Determine the [x, y] coordinate at the center of the cell enclosing the given text.  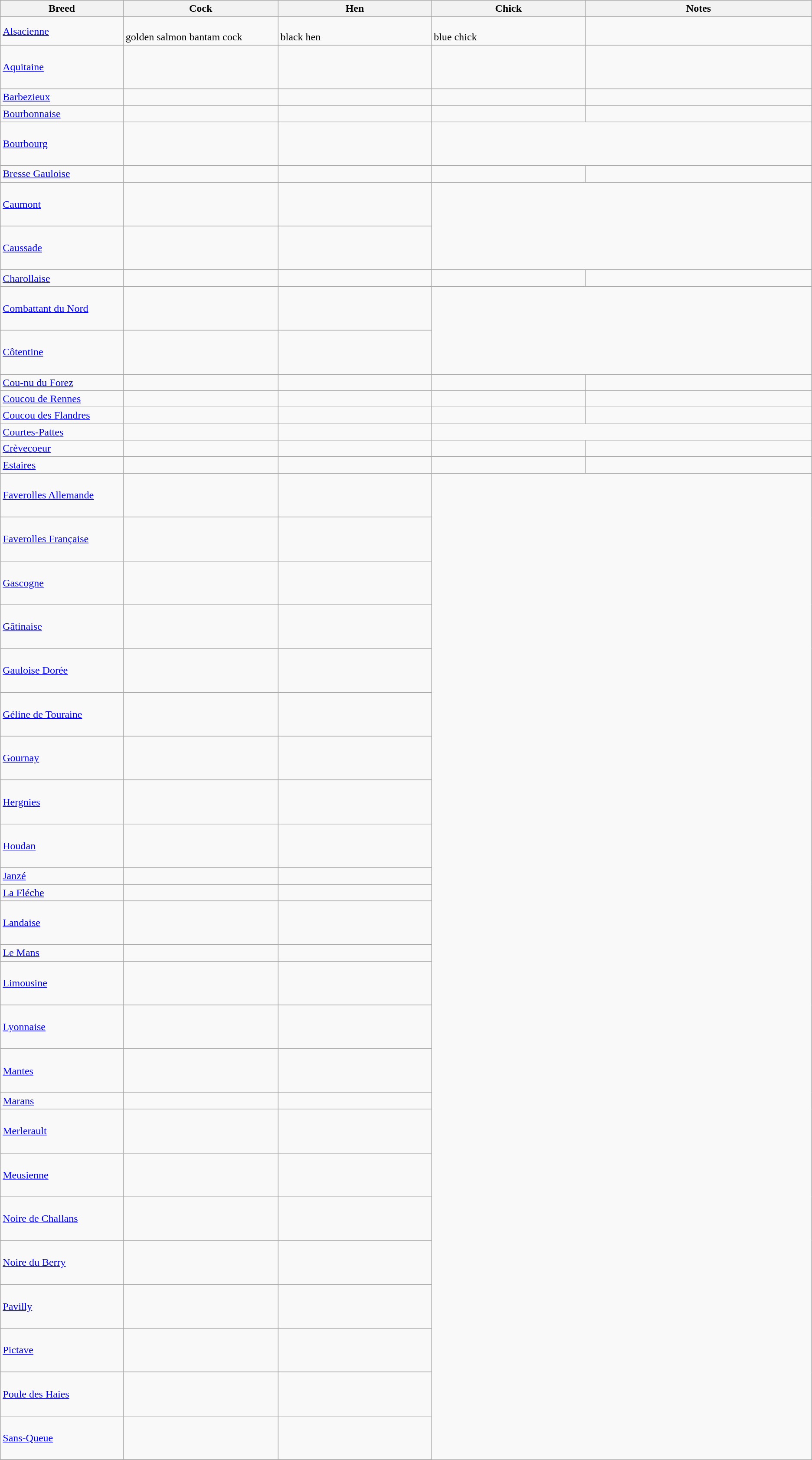
Combattant du Nord [62, 308]
Côtentine [62, 352]
Marans [62, 1101]
black hen [355, 31]
Janzé [62, 876]
Courtes-Pattes [62, 432]
Gauloise Dorée [62, 671]
Chick [508, 9]
Breed [62, 9]
Mantes [62, 1070]
Faverolles Française [62, 539]
Alsacienne [62, 31]
Crèvecoeur [62, 448]
Notes [699, 9]
Gascogne [62, 583]
Cock [200, 9]
Landaise [62, 923]
Charollaise [62, 278]
Hergnies [62, 802]
Caumont [62, 204]
Gournay [62, 758]
Noire du Berry [62, 1262]
Gâtinaise [62, 626]
Géline de Touraine [62, 714]
Merlerault [62, 1131]
Bresse Gauloise [62, 174]
blue chick [508, 31]
Noire de Challans [62, 1219]
Bourbourg [62, 144]
Lyonnaise [62, 1027]
La Fléche [62, 892]
Limousine [62, 983]
Coucou des Flandres [62, 416]
Pictave [62, 1350]
Meusienne [62, 1175]
Houdan [62, 846]
Cou-nu du Forez [62, 382]
Bourbonnaise [62, 114]
Coucou de Rennes [62, 399]
golden salmon bantam cock [200, 31]
Sans-Queue [62, 1437]
Estaires [62, 465]
Aquitaine [62, 67]
Hen [355, 9]
Poule des Haies [62, 1394]
Barbezieux [62, 97]
Caussade [62, 248]
Le Mans [62, 953]
Pavilly [62, 1306]
Faverolles Allemande [62, 495]
